Detect which cell encompasses the target text, then output its [x, y] center coordinate. 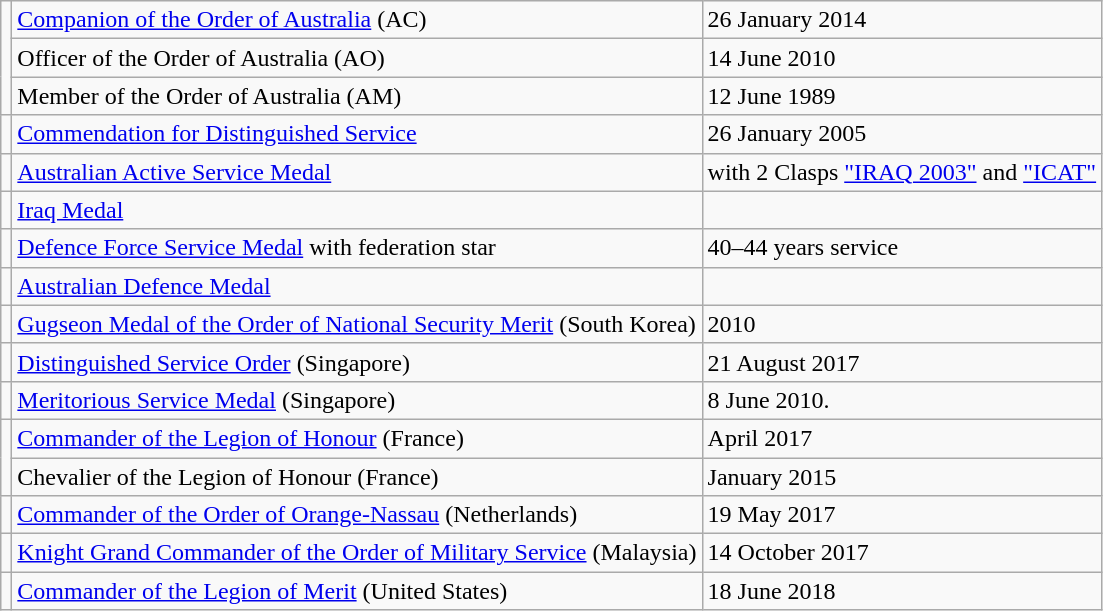
April 2017 [902, 438]
26 January 2014 [902, 20]
Distinguished Service Order (Singapore) [357, 362]
Member of the Order of Australia (AM) [357, 96]
Commander of the Legion of Merit (United States) [357, 591]
40–44 years service [902, 248]
Gugseon Medal of the Order of National Security Merit (South Korea) [357, 324]
14 October 2017 [902, 553]
Knight Grand Commander of the Order of Military Service (Malaysia) [357, 553]
Officer of the Order of Australia (AO) [357, 58]
8 June 2010. [902, 400]
26 January 2005 [902, 134]
Defence Force Service Medal with federation star [357, 248]
14 June 2010 [902, 58]
Commander of the Legion of Honour (France) [357, 438]
Companion of the Order of Australia (AC) [357, 20]
with 2 Clasps "IRAQ 2003" and "ICAT" [902, 172]
Australian Defence Medal [357, 286]
18 June 2018 [902, 591]
Meritorious Service Medal (Singapore) [357, 400]
19 May 2017 [902, 515]
Iraq Medal [357, 210]
12 June 1989 [902, 96]
Commendation for Distinguished Service [357, 134]
Australian Active Service Medal [357, 172]
2010 [902, 324]
Chevalier of the Legion of Honour (France) [357, 477]
January 2015 [902, 477]
21 August 2017 [902, 362]
Commander of the Order of Orange-Nassau (Netherlands) [357, 515]
